Return [X, Y] of the center of cell containing provided text 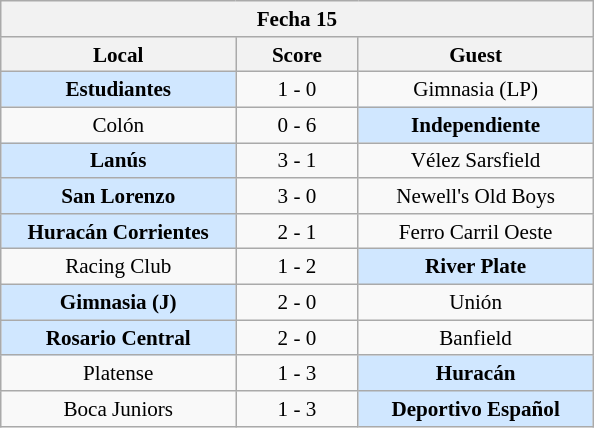
Local [118, 54]
Colón [118, 124]
River Plate [476, 266]
1 - 2 [297, 266]
Independiente [476, 124]
Score [297, 54]
Boca Juniors [118, 408]
1 - 0 [297, 90]
Vélez Sarsfield [476, 160]
Unión [476, 302]
3 - 0 [297, 196]
3 - 1 [297, 160]
Huracán Corrientes [118, 230]
Lanús [118, 160]
Racing Club [118, 266]
Fecha 15 [297, 18]
Platense [118, 372]
Banfield [476, 338]
Gimnasia (LP) [476, 90]
Rosario Central [118, 338]
Deportivo Español [476, 408]
Estudiantes [118, 90]
Huracán [476, 372]
Newell's Old Boys [476, 196]
Ferro Carril Oeste [476, 230]
Gimnasia (J) [118, 302]
Guest [476, 54]
2 - 1 [297, 230]
San Lorenzo [118, 196]
0 - 6 [297, 124]
